Return the [x, y] coordinate for the center point of the cell that contains the specified text.  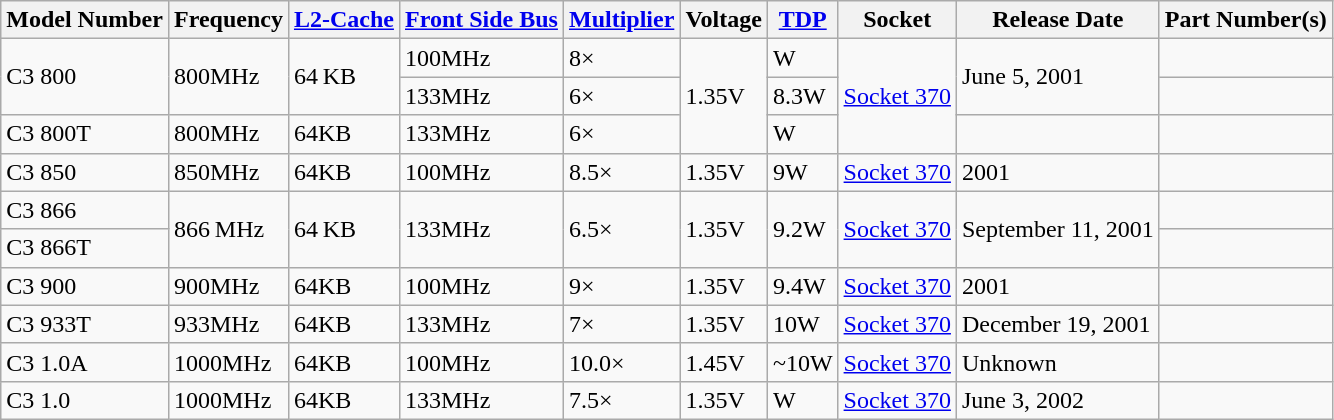
850MHz [228, 172]
Socket [897, 20]
10W [802, 324]
Front Side Bus [481, 20]
Multiplier [621, 20]
L2-Cache [344, 20]
9W [802, 172]
933MHz [228, 324]
866 MHz [228, 229]
Part Number(s) [1246, 20]
C3 800 [85, 77]
Release Date [1058, 20]
C3 1.0 [85, 400]
C3 900 [85, 286]
June 3, 2002 [1058, 400]
C3 866 [85, 210]
Unknown [1058, 362]
10.0× [621, 362]
C3 933T [85, 324]
Voltage [724, 20]
C3 800T [85, 134]
C3 1.0A [85, 362]
8.3W [802, 96]
9.2W [802, 229]
8.5× [621, 172]
9.4W [802, 286]
Frequency [228, 20]
1.45V [724, 362]
7.5× [621, 400]
C3 850 [85, 172]
900MHz [228, 286]
7× [621, 324]
December 19, 2001 [1058, 324]
9× [621, 286]
Model Number [85, 20]
8× [621, 58]
~10W [802, 362]
TDP [802, 20]
6.5× [621, 229]
September 11, 2001 [1058, 229]
June 5, 2001 [1058, 77]
C3 866T [85, 248]
